Determine the (X, Y) coordinate at the center of the cell enclosing the given text.  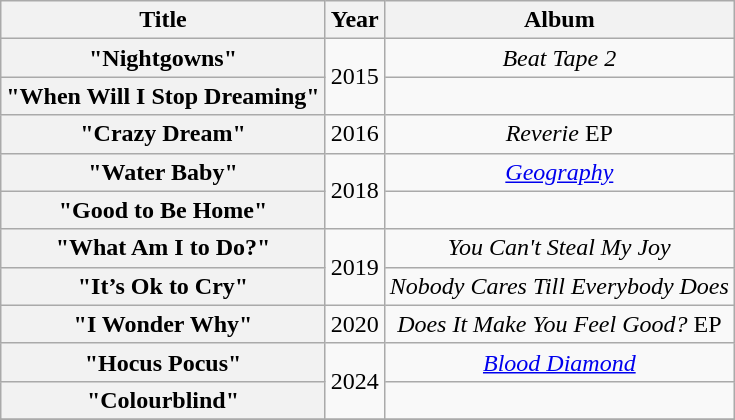
Nobody Cares Till Everybody Does (559, 286)
"Colourblind" (163, 400)
"It’s Ok to Cry" (163, 286)
Geography (559, 172)
2019 (354, 267)
"I Wonder Why" (163, 324)
2018 (354, 191)
"What Am I to Do?" (163, 248)
2024 (354, 381)
"When Will I Stop Dreaming" (163, 96)
Blood Diamond (559, 362)
Year (354, 20)
"Water Baby" (163, 172)
"Good to Be Home" (163, 210)
"Hocus Pocus" (163, 362)
Title (163, 20)
Does It Make You Feel Good? EP (559, 324)
2016 (354, 134)
You Can't Steal My Joy (559, 248)
2015 (354, 77)
2020 (354, 324)
"Nightgowns" (163, 58)
"Crazy Dream" (163, 134)
Reverie EP (559, 134)
Beat Tape 2 (559, 58)
Album (559, 20)
